Pinpoint the cell where the given text exists, returning its [X, Y] midpoint coordinate. 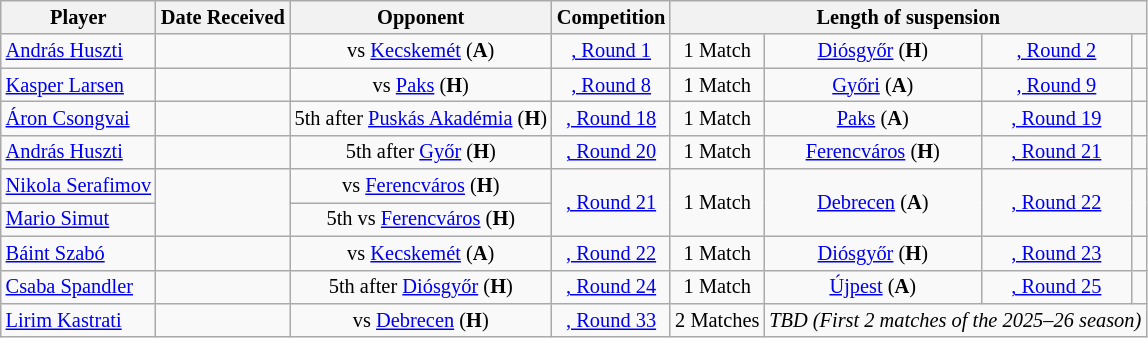
Debrecen (A) [872, 202]
Győri (A) [872, 85]
, Round 2 [1056, 51]
Ferencváros (H) [872, 152]
, Round 23 [1056, 253]
Csaba Spandler [78, 287]
, Round 24 [611, 287]
5th after Diósgyőr (H) [421, 287]
, Round 1 [611, 51]
Competition [611, 17]
Újpest (A) [872, 287]
, Round 19 [1056, 118]
5th after Puskás Akadémia (H) [421, 118]
, Round 8 [611, 85]
vs Ferencváros (H) [421, 186]
5th vs Ferencváros (H) [421, 219]
Paks (A) [872, 118]
, Round 18 [611, 118]
5th after Győr (H) [421, 152]
TBD (First 2 matches of the 2025–26 season) [955, 320]
Length of suspension [908, 17]
Player [78, 17]
Áron Csongvai [78, 118]
Mario Simut [78, 219]
Kasper Larsen [78, 85]
, Round 33 [611, 320]
Date Received [223, 17]
, Round 20 [611, 152]
Opponent [421, 17]
vs Debrecen (H) [421, 320]
, Round 25 [1056, 287]
vs Paks (H) [421, 85]
Lirim Kastrati [78, 320]
2 Matches [717, 320]
, Round 9 [1056, 85]
Nikola Serafimov [78, 186]
Báint Szabó [78, 253]
